For the text-containing cell, return its midpoint in (X, Y) coordinate format. 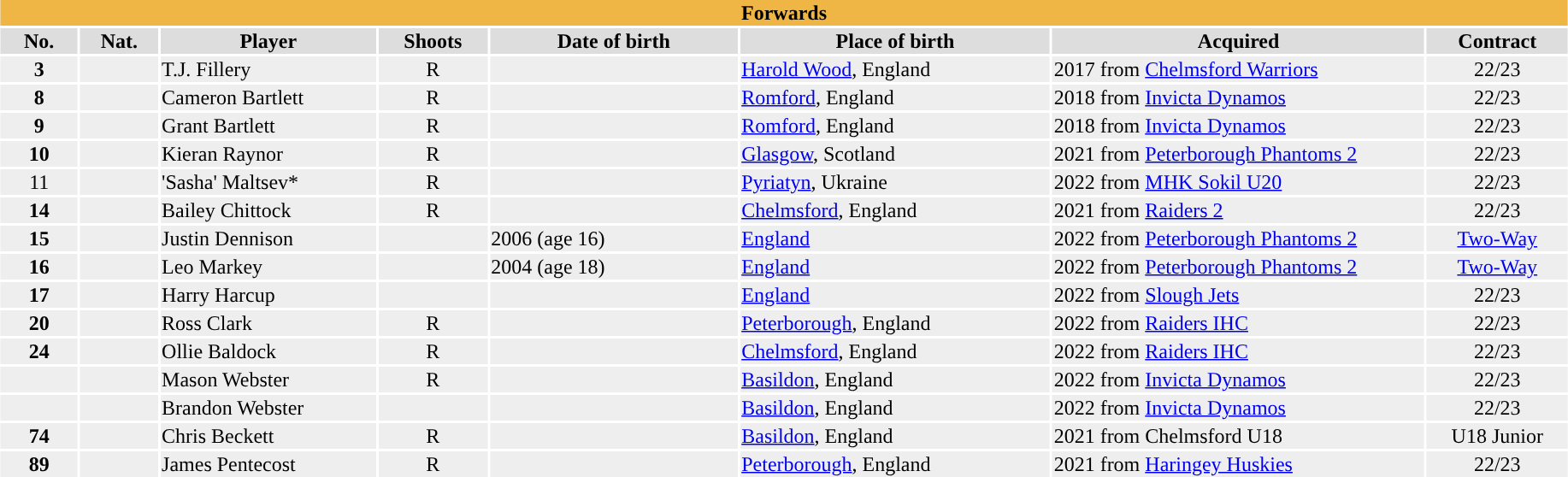
Place of birth (895, 41)
Justin Dennison (268, 238)
3 (39, 69)
11 (39, 182)
Bailey Chittock (268, 210)
Mason Webster (268, 380)
14 (39, 210)
2021 from Haringey Huskies (1238, 464)
Glasgow, Scotland (895, 154)
17 (39, 295)
8 (39, 97)
Pyriatyn, Ukraine (895, 182)
Ross Clark (268, 323)
Brandon Webster (268, 408)
2022 from Slough Jets (1238, 295)
Date of birth (614, 41)
Forwards (783, 13)
74 (39, 436)
2021 from Raiders 2 (1238, 210)
Cameron Bartlett (268, 97)
James Pentecost (268, 464)
Nat. (120, 41)
Harry Harcup (268, 295)
2006 (age 16) (614, 238)
U18 Junior (1498, 436)
20 (39, 323)
No. (39, 41)
2021 from Chelmsford U18 (1238, 436)
9 (39, 126)
2004 (age 18) (614, 267)
Ollie Baldock (268, 351)
89 (39, 464)
T.J. Fillery (268, 69)
2022 from MHK Sokil U20 (1238, 182)
2017 from Chelmsford Warriors (1238, 69)
Harold Wood, England (895, 69)
Chris Beckett (268, 436)
16 (39, 267)
Acquired (1238, 41)
10 (39, 154)
Shoots (433, 41)
Player (268, 41)
Grant Bartlett (268, 126)
Contract (1498, 41)
2021 from Peterborough Phantoms 2 (1238, 154)
Kieran Raynor (268, 154)
Leo Markey (268, 267)
'Sasha' Maltsev* (268, 182)
15 (39, 238)
24 (39, 351)
